From the cell containing the given text, extract its center point as [x, y] coordinate. 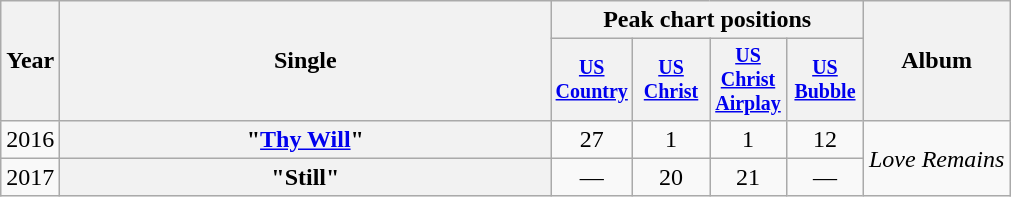
2017 [30, 177]
US Bubble [824, 80]
US Country [592, 80]
US Christ Airplay [748, 80]
Peak chart positions [708, 20]
20 [672, 177]
Year [30, 61]
2016 [30, 139]
12 [824, 139]
"Still" [306, 177]
"Thy Will" [306, 139]
Album [936, 61]
Single [306, 61]
27 [592, 139]
US Christ [672, 80]
21 [748, 177]
Love Remains [936, 158]
